Provide the (x, y) coordinate of the cell's center where the given text is located.  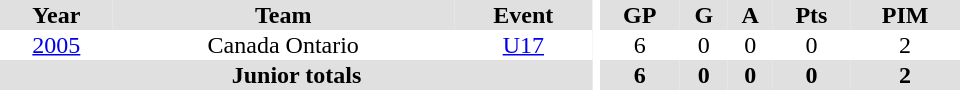
PIM (905, 15)
Team (284, 15)
Pts (812, 15)
Year (56, 15)
G (704, 15)
Canada Ontario (284, 45)
U17 (524, 45)
A (750, 15)
Junior totals (296, 75)
GP (640, 15)
Event (524, 15)
2005 (56, 45)
